Return [X, Y] of the center of cell containing provided text 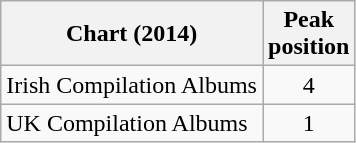
Chart (2014) [132, 34]
Irish Compilation Albums [132, 85]
4 [308, 85]
UK Compilation Albums [132, 123]
Peakposition [308, 34]
1 [308, 123]
